Output the [x, y] coordinate of the center of the cell containing the given text.  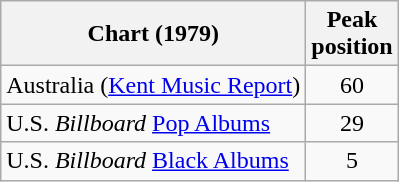
U.S. Billboard Black Albums [154, 161]
29 [352, 123]
U.S. Billboard Pop Albums [154, 123]
60 [352, 85]
Peakposition [352, 34]
Chart (1979) [154, 34]
5 [352, 161]
Australia (Kent Music Report) [154, 85]
